Locate the cell with the specified text and output its (X, Y) center coordinate. 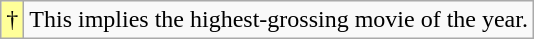
† (12, 20)
This implies the highest-grossing movie of the year. (279, 20)
